From the cell containing the given text, extract its center point as [x, y] coordinate. 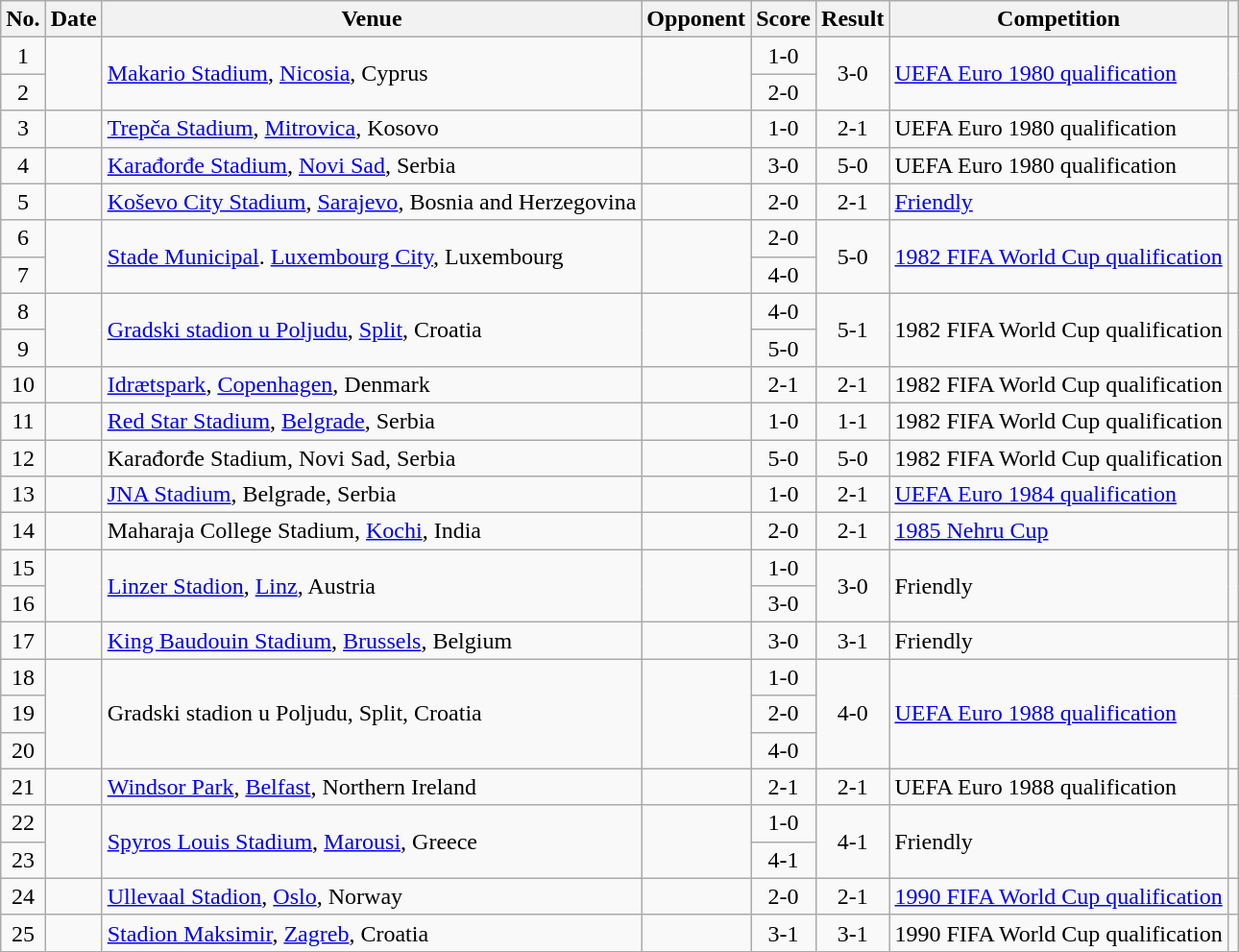
No. [23, 19]
9 [23, 348]
8 [23, 311]
15 [23, 568]
1 [23, 56]
18 [23, 677]
11 [23, 421]
Red Star Stadium, Belgrade, Serbia [372, 421]
Makario Stadium, Nicosia, Cyprus [372, 74]
Stadion Maksimir, Zagreb, Croatia [372, 933]
1-1 [853, 421]
Koševo City Stadium, Sarajevo, Bosnia and Herzegovina [372, 202]
Linzer Stadion, Linz, Austria [372, 586]
JNA Stadium, Belgrade, Serbia [372, 495]
14 [23, 531]
Venue [372, 19]
Score [784, 19]
Date [73, 19]
Maharaja College Stadium, Kochi, India [372, 531]
5-1 [853, 330]
13 [23, 495]
23 [23, 860]
22 [23, 823]
3 [23, 129]
7 [23, 275]
Spyros Louis Stadium, Marousi, Greece [372, 842]
Stade Municipal. Luxembourg City, Luxembourg [372, 256]
Competition [1058, 19]
Windsor Park, Belfast, Northern Ireland [372, 787]
Ullevaal Stadion, Oslo, Norway [372, 896]
20 [23, 750]
Opponent [696, 19]
21 [23, 787]
1985 Nehru Cup [1058, 531]
Result [853, 19]
UEFA Euro 1984 qualification [1058, 495]
2 [23, 92]
12 [23, 458]
16 [23, 604]
Trepča Stadium, Mitrovica, Kosovo [372, 129]
24 [23, 896]
King Baudouin Stadium, Brussels, Belgium [372, 641]
17 [23, 641]
10 [23, 384]
25 [23, 933]
Idrætspark, Copenhagen, Denmark [372, 384]
5 [23, 202]
19 [23, 714]
6 [23, 238]
4 [23, 165]
